Locate the cell with the specified text and output its (x, y) center coordinate. 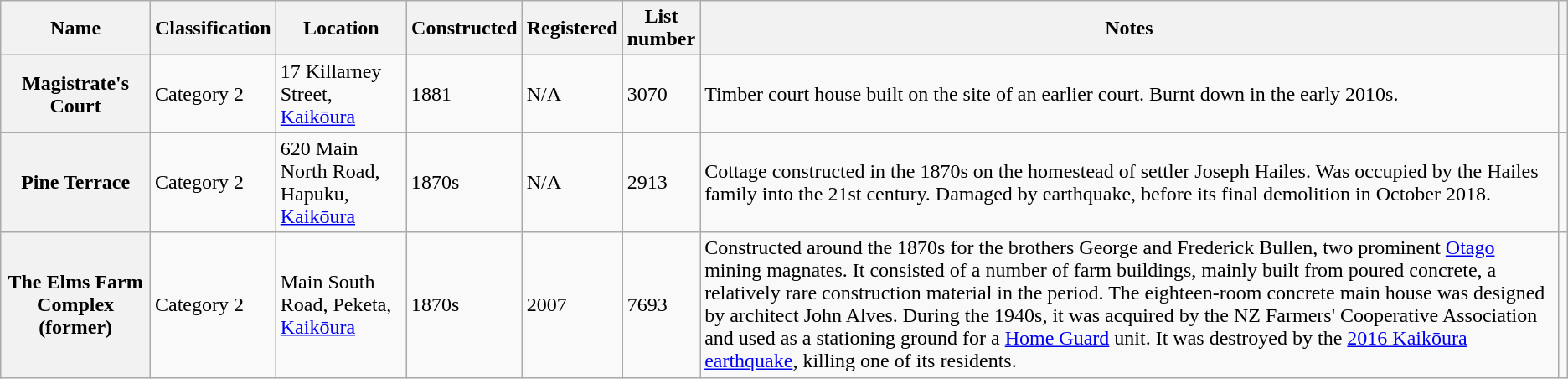
3070 (661, 94)
Listnumber (661, 29)
Constructed (465, 29)
1881 (465, 94)
Location (341, 29)
Main South Road, Peketa, Kaikōura (341, 305)
7693 (661, 305)
17 Killarney Street, Kaikōura (341, 94)
Classification (213, 29)
Registered (572, 29)
Name (75, 29)
Pine Terrace (75, 183)
Magistrate's Court (75, 94)
2007 (572, 305)
The Elms Farm Complex (former) (75, 305)
2913 (661, 183)
620 Main North Road, Hapuku, Kaikōura (341, 183)
Notes (1129, 29)
Timber court house built on the site of an earlier court. Burnt down in the early 2010s. (1129, 94)
